Provide the [x, y] coordinate of the cell's center where the given text is located.  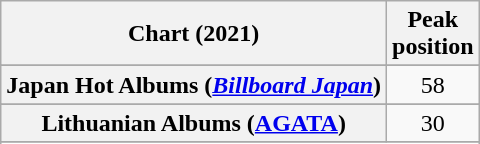
58 [433, 85]
Peakposition [433, 34]
Lithuanian Albums (AGATA) [194, 123]
30 [433, 123]
Chart (2021) [194, 34]
Japan Hot Albums (Billboard Japan) [194, 85]
